Capture the cell that displays the provided text and extract its (X, Y) central coordinate. 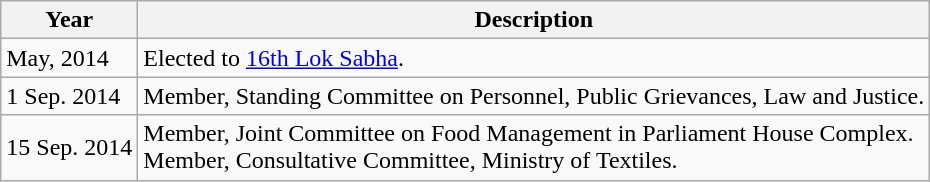
1 Sep. 2014 (70, 96)
Member, Standing Committee on Personnel, Public Grievances, Law and Justice. (534, 96)
Year (70, 20)
Elected to 16th Lok Sabha. (534, 58)
15 Sep. 2014 (70, 148)
Description (534, 20)
May, 2014 (70, 58)
Member, Joint Committee on Food Management in Parliament House Complex.Member, Consultative Committee, Ministry of Textiles. (534, 148)
